Provide the [x, y] coordinate of the cell's center where the given text is located.  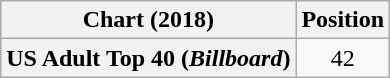
Position [343, 20]
42 [343, 58]
Chart (2018) [148, 20]
US Adult Top 40 (Billboard) [148, 58]
